Capture the cell that displays the provided text and extract its [X, Y] central coordinate. 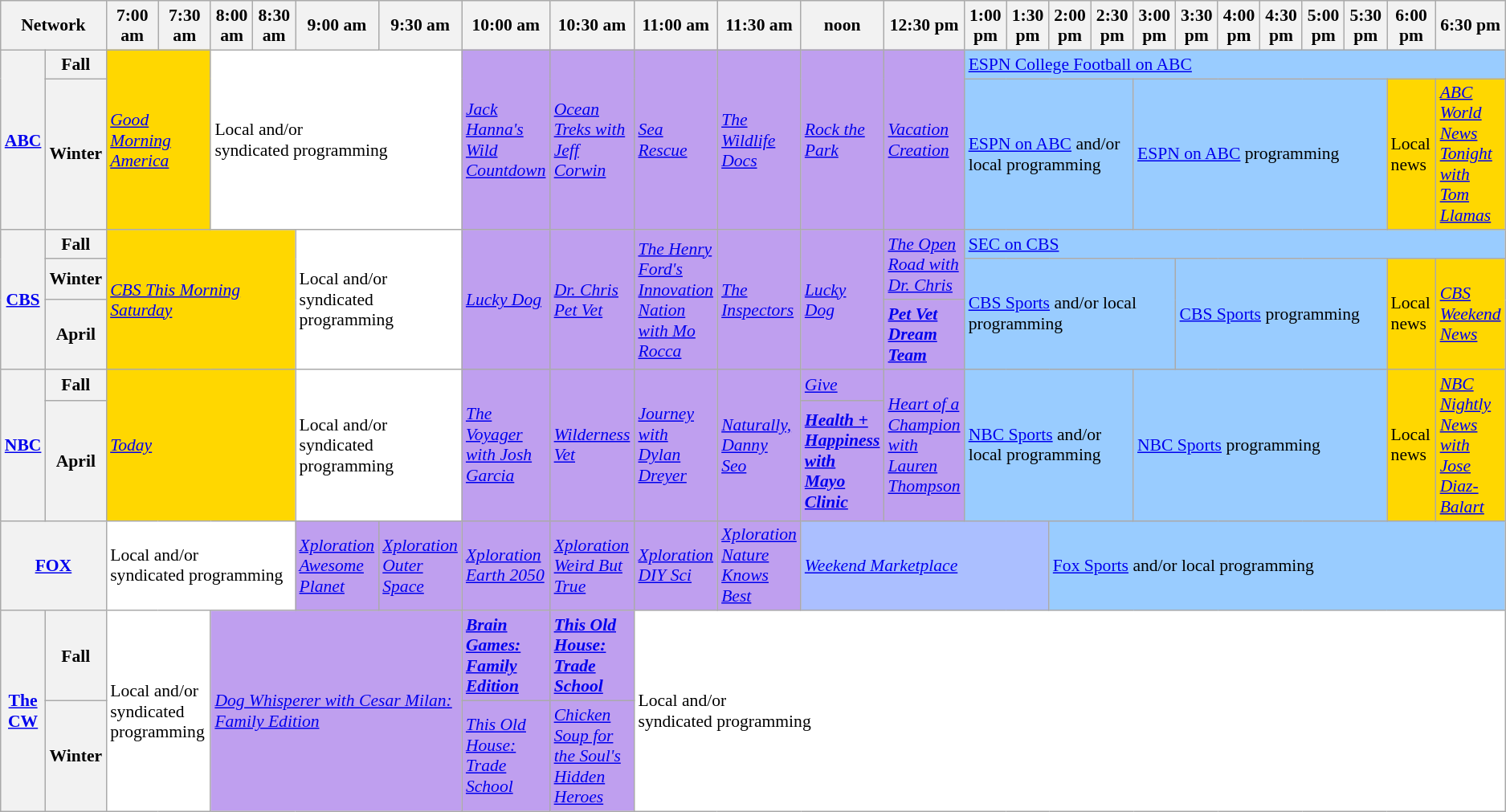
Pet Vet Dream Team [924, 334]
Good Morning America [158, 140]
Wilderness Vet [593, 445]
6:30 pm [1471, 26]
NBC Sports and/or local programming [1049, 445]
12:30 pm [924, 26]
FOX [53, 565]
10:30 am [593, 26]
Xploration Awesome Planet [337, 565]
Xploration Nature Knows Best [759, 565]
8:30 am [275, 26]
Xploration Outer Space [420, 565]
Brain Games: Family Edition [506, 656]
noon [843, 26]
Today [201, 445]
The Open Road with Dr. Chris [924, 265]
10:00 am [506, 26]
Health + Happiness with Mayo Clinic [843, 461]
7:00 am [132, 26]
Xploration DIY Sci [675, 565]
Xploration Weird But True [593, 565]
9:30 am [420, 26]
Journey with Dylan Dreyer [675, 445]
Sea Rescue [675, 140]
SEC on CBS [1235, 245]
9:00 am [337, 26]
NBC Sports programming [1260, 445]
11:30 am [759, 26]
The Wildlife Docs [759, 140]
3:30 pm [1197, 26]
CBS This Morning Saturday [201, 300]
1:30 pm [1028, 26]
5:00 pm [1324, 26]
11:00 am [675, 26]
Dog Whisperer with Cesar Milan: Family Edition [336, 712]
4:00 pm [1239, 26]
Fox Sports and/or local programming [1277, 565]
CBS Sports and/or local programming [1070, 314]
ESPN on ABC programming [1260, 154]
Xploration Earth 2050 [506, 565]
4:30 pm [1282, 26]
Give [843, 386]
Naturally, Danny Seo [759, 445]
CBS Weekend News [1471, 314]
Dr. Chris Pet Vet [593, 300]
ESPN on ABC and/or local programming [1049, 154]
The Inspectors [759, 300]
Weekend Marketplace [925, 565]
8:00 am [231, 26]
ABC World News Tonight with Tom Llamas [1471, 154]
NBC [23, 445]
CBS [23, 300]
Chicken Soup for the Soul's Hidden Heroes [593, 757]
2:00 pm [1070, 26]
Heart of a Champion with Lauren Thompson [924, 445]
6:00 pm [1412, 26]
Rock the Park [843, 140]
Vacation Creation [924, 140]
Jack Hanna's Wild Countdown [506, 140]
1:00 pm [986, 26]
5:30 pm [1365, 26]
The Henry Ford's Innovation Nation with Mo Rocca [675, 300]
2:30 pm [1112, 26]
3:00 pm [1155, 26]
ESPN College Football on ABC [1235, 64]
NBC Nightly News with Jose Diaz-Balart [1471, 445]
Ocean Treks with Jeff Corwin [593, 140]
The Voyager with Josh Garcia [506, 445]
ABC [23, 140]
Network [53, 26]
CBS Sports programming [1282, 314]
7:30 am [185, 26]
The CW [23, 712]
